Scan for the cell matching the given text and deliver its [X, Y] coordinate at center. 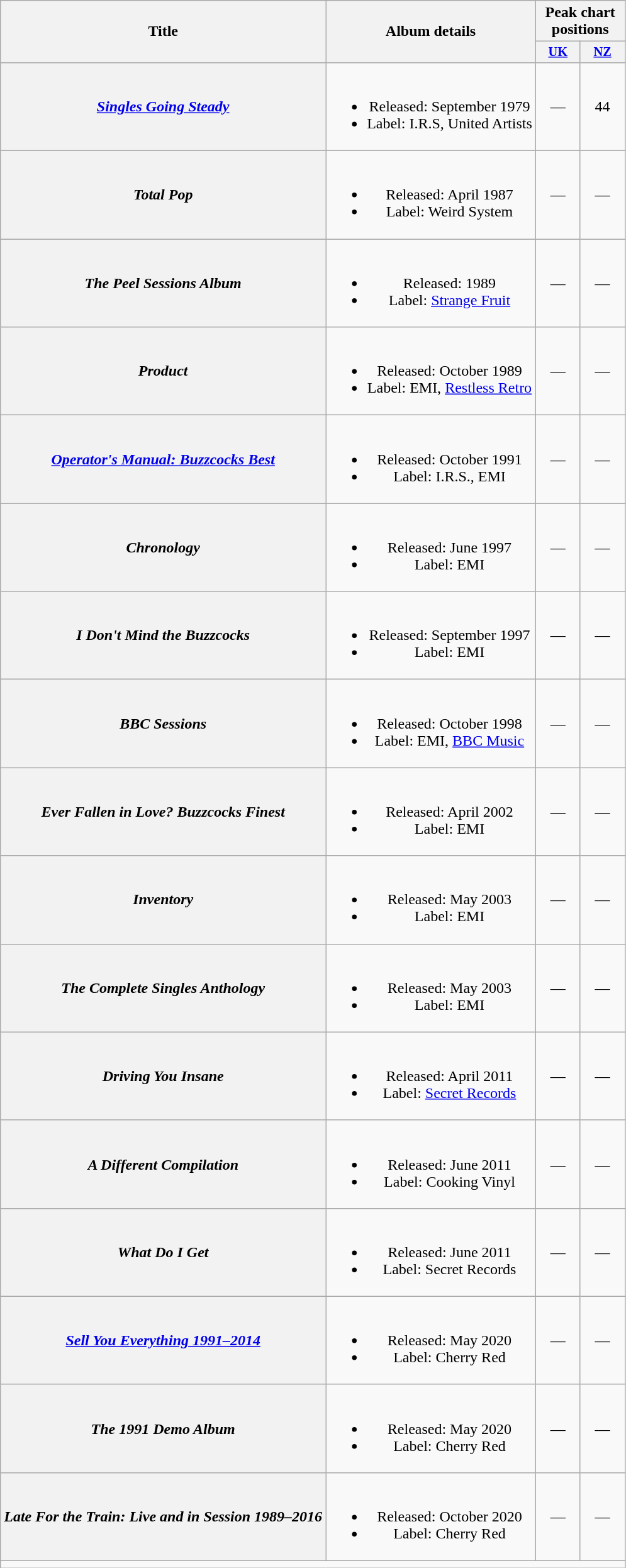
Chronology [164, 547]
UK [557, 52]
The 1991 Demo Album [164, 1428]
Released: October 1998Label: EMI, BBC Music [431, 724]
44 [603, 106]
NZ [603, 52]
Inventory [164, 900]
Sell You Everything 1991–2014 [164, 1340]
Ever Fallen in Love? Buzzcocks Finest [164, 812]
Released: April 1987Label: Weird System [431, 195]
Peak chart positions [580, 21]
Released: September 1997Label: EMI [431, 636]
Released: September 1979Label: I.R.S, United Artists [431, 106]
Product [164, 371]
Title [164, 31]
Released: October 1989Label: EMI, Restless Retro [431, 371]
I Don't Mind the Buzzcocks [164, 636]
Late For the Train: Live and in Session 1989–2016 [164, 1516]
Released: June 1997Label: EMI [431, 547]
Released: April 2011Label: Secret Records [431, 1076]
Released: June 2011Label: Cooking Vinyl [431, 1164]
Released: October 2020Label: Cherry Red [431, 1516]
Released: 1989Label: Strange Fruit [431, 283]
Singles Going Steady [164, 106]
Released: October 1991Label: I.R.S., EMI [431, 459]
Released: June 2011Label: Secret Records [431, 1252]
The Complete Singles Anthology [164, 988]
Released: April 2002Label: EMI [431, 812]
Operator's Manual: Buzzcocks Best [164, 459]
Driving You Insane [164, 1076]
A Different Compilation [164, 1164]
What Do I Get [164, 1252]
Album details [431, 31]
BBC Sessions [164, 724]
Total Pop [164, 195]
The Peel Sessions Album [164, 283]
